Provide the (X, Y) coordinate of the cell's center where the given text is located.  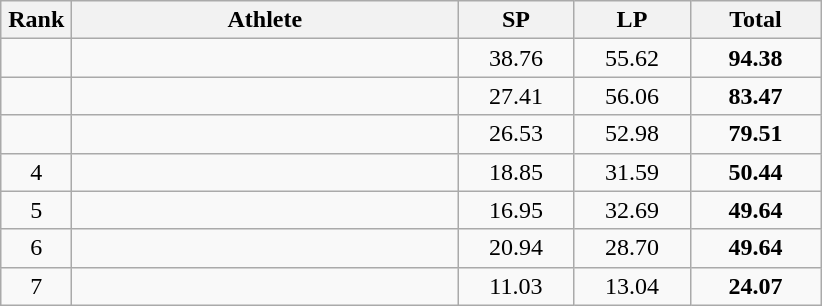
18.85 (516, 172)
28.70 (632, 248)
31.59 (632, 172)
7 (36, 286)
32.69 (632, 210)
4 (36, 172)
20.94 (516, 248)
Athlete (265, 20)
83.47 (756, 96)
SP (516, 20)
24.07 (756, 286)
56.06 (632, 96)
5 (36, 210)
Rank (36, 20)
LP (632, 20)
55.62 (632, 58)
6 (36, 248)
Total (756, 20)
79.51 (756, 134)
13.04 (632, 286)
16.95 (516, 210)
26.53 (516, 134)
11.03 (516, 286)
50.44 (756, 172)
94.38 (756, 58)
52.98 (632, 134)
27.41 (516, 96)
38.76 (516, 58)
